Capture the cell that displays the provided text and extract its (X, Y) central coordinate. 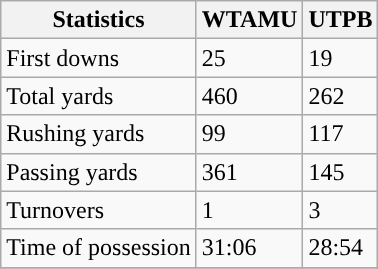
3 (340, 210)
Statistics (99, 20)
Turnovers (99, 210)
460 (250, 96)
99 (250, 134)
145 (340, 172)
19 (340, 58)
31:06 (250, 248)
28:54 (340, 248)
Rushing yards (99, 134)
Total yards (99, 96)
Passing yards (99, 172)
Time of possession (99, 248)
25 (250, 58)
262 (340, 96)
117 (340, 134)
WTAMU (250, 20)
First downs (99, 58)
UTPB (340, 20)
1 (250, 210)
361 (250, 172)
